For the text-containing cell, return its midpoint in [X, Y] coordinate format. 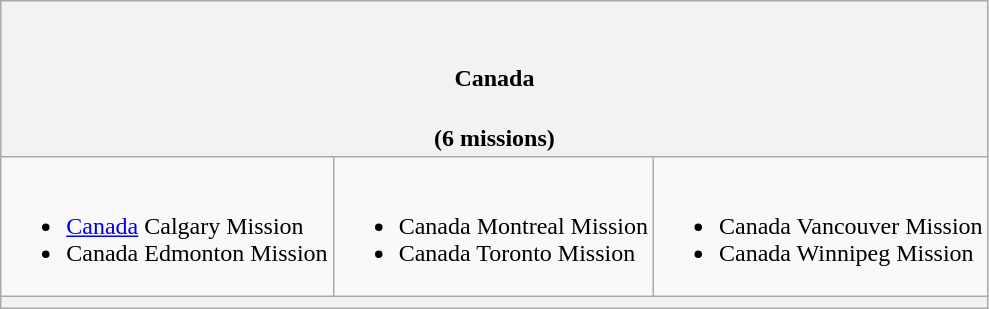
Canada Montreal MissionCanada Toronto Mission [493, 227]
Canada Vancouver MissionCanada Winnipeg Mission [822, 227]
Canada(6 missions) [494, 79]
Canada Calgary MissionCanada Edmonton Mission [167, 227]
